Search for the cell housing the specified text and yield its [x, y] center coordinate. 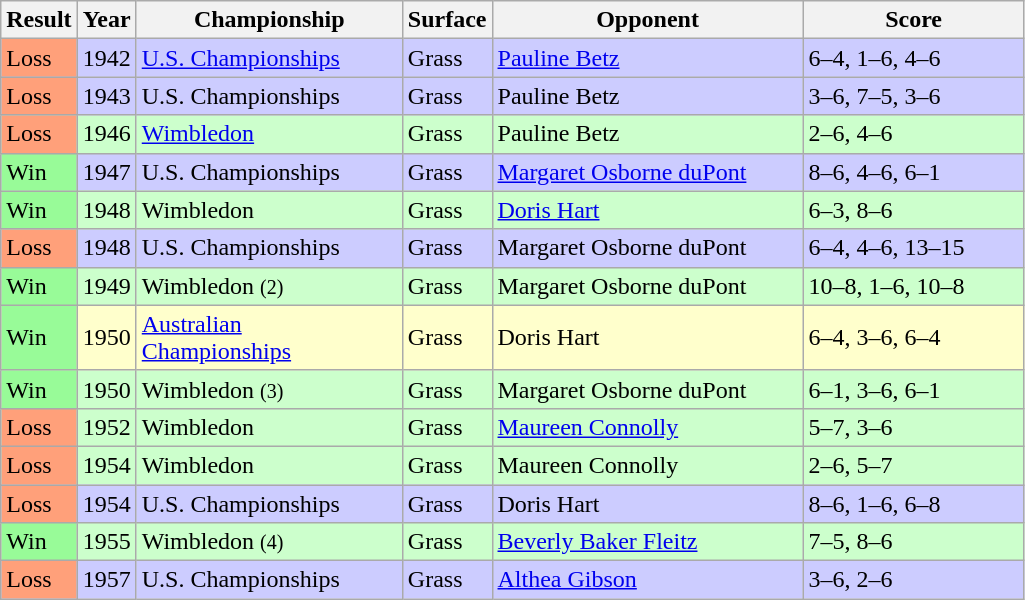
6–4, 1–6, 4–6 [914, 58]
6–4, 3–6, 6–4 [914, 338]
Year [106, 20]
10–8, 1–6, 10–8 [914, 286]
8–6, 4–6, 6–1 [914, 172]
Wimbledon (2) [269, 286]
Wimbledon (3) [269, 389]
5–7, 3–6 [914, 427]
1949 [106, 286]
Championship [269, 20]
1947 [106, 172]
6–1, 3–6, 6–1 [914, 389]
1943 [106, 96]
1946 [106, 134]
Opponent [648, 20]
3–6, 7–5, 3–6 [914, 96]
Surface [447, 20]
2–6, 5–7 [914, 465]
Althea Gibson [648, 580]
6–4, 4–6, 13–15 [914, 248]
1952 [106, 427]
7–5, 8–6 [914, 542]
Score [914, 20]
3–6, 2–6 [914, 580]
1955 [106, 542]
Beverly Baker Fleitz [648, 542]
2–6, 4–6 [914, 134]
1942 [106, 58]
Result [39, 20]
1957 [106, 580]
6–3, 8–6 [914, 210]
Australian Championships [269, 338]
8–6, 1–6, 6–8 [914, 503]
Wimbledon (4) [269, 542]
